Return the [x, y] coordinate for the center point of the cell that contains the specified text.  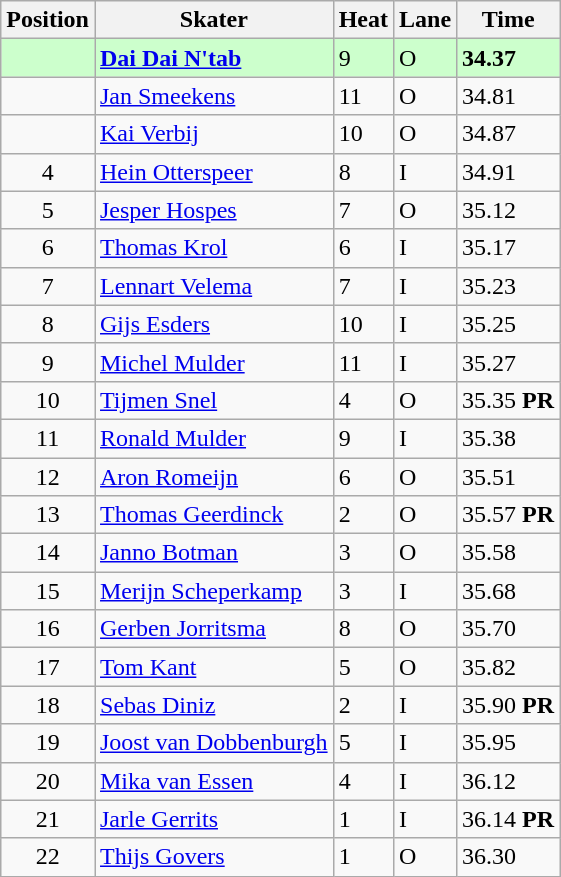
Thomas Krol [214, 248]
Sebas Diniz [214, 705]
Hein Otterspeer [214, 172]
Dai Dai N'tab [214, 58]
35.23 [508, 286]
36.30 [508, 857]
21 [48, 819]
19 [48, 743]
35.68 [508, 591]
Time [508, 20]
35.82 [508, 667]
Merijn Scheperkamp [214, 591]
34.87 [508, 134]
35.57 PR [508, 515]
17 [48, 667]
Skater [214, 20]
Aron Romeijn [214, 477]
Thijs Govers [214, 857]
Thomas Geerdinck [214, 515]
35.51 [508, 477]
Lane [424, 20]
Gijs Esders [214, 324]
35.27 [508, 362]
Kai Verbij [214, 134]
35.90 PR [508, 705]
35.12 [508, 210]
Janno Botman [214, 553]
36.14 PR [508, 819]
35.70 [508, 629]
Position [48, 20]
12 [48, 477]
34.81 [508, 96]
Jan Smeekens [214, 96]
14 [48, 553]
Tijmen Snel [214, 400]
36.12 [508, 781]
35.25 [508, 324]
34.37 [508, 58]
20 [48, 781]
35.95 [508, 743]
Tom Kant [214, 667]
35.17 [508, 248]
Michel Mulder [214, 362]
Heat [363, 20]
Lennart Velema [214, 286]
22 [48, 857]
35.58 [508, 553]
Ronald Mulder [214, 438]
15 [48, 591]
Gerben Jorritsma [214, 629]
35.38 [508, 438]
35.35 PR [508, 400]
Joost van Dobbenburgh [214, 743]
16 [48, 629]
34.91 [508, 172]
Jesper Hospes [214, 210]
Mika van Essen [214, 781]
18 [48, 705]
Jarle Gerrits [214, 819]
13 [48, 515]
